Locate the cell with the specified text and output its (x, y) center coordinate. 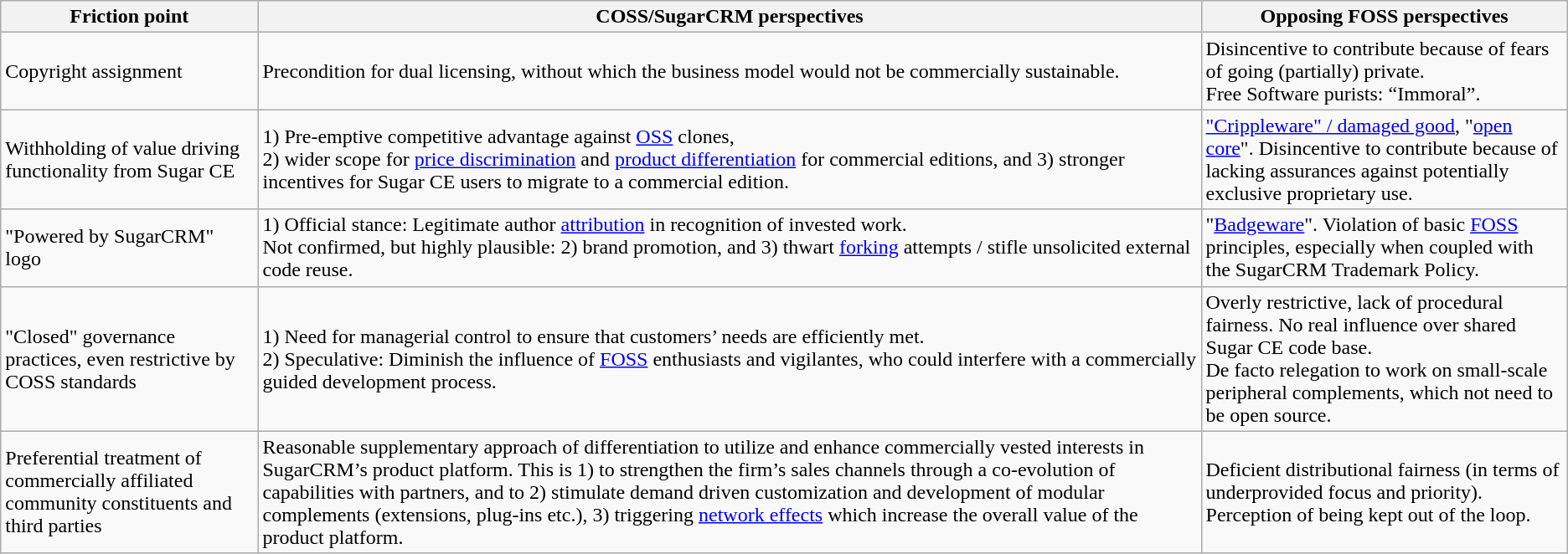
Opposing FOSS perspectives (1384, 17)
"Powered by SugarCRM" logo (129, 248)
Deficient distributional fairness (in terms of underprovided focus and priority). Perception of being kept out of the loop. (1384, 492)
"Closed" governance practices, even restrictive by COSS standards (129, 358)
Copyright assignment (129, 71)
"Badgeware". Violation of basic FOSS principles, especially when coupled with the SugarCRM Trademark Policy. (1384, 248)
Preferential treatment of commercially affiliated community constituents and third parties (129, 492)
Disincentive to contribute because of fears of going (partially) private.Free Software purists: “Immoral”. (1384, 71)
"Crippleware" / damaged good, "open core". Disincentive to contribute because of lacking assurances against potentially exclusive proprietary use. (1384, 159)
Withholding of value driving functionality from Sugar CE (129, 159)
COSS/SugarCRM perspectives (730, 17)
Friction point (129, 17)
Precondition for dual licensing, without which the business model would not be commercially sustainable. (730, 71)
